Detect which cell encompasses the target text, then output its (x, y) center coordinate. 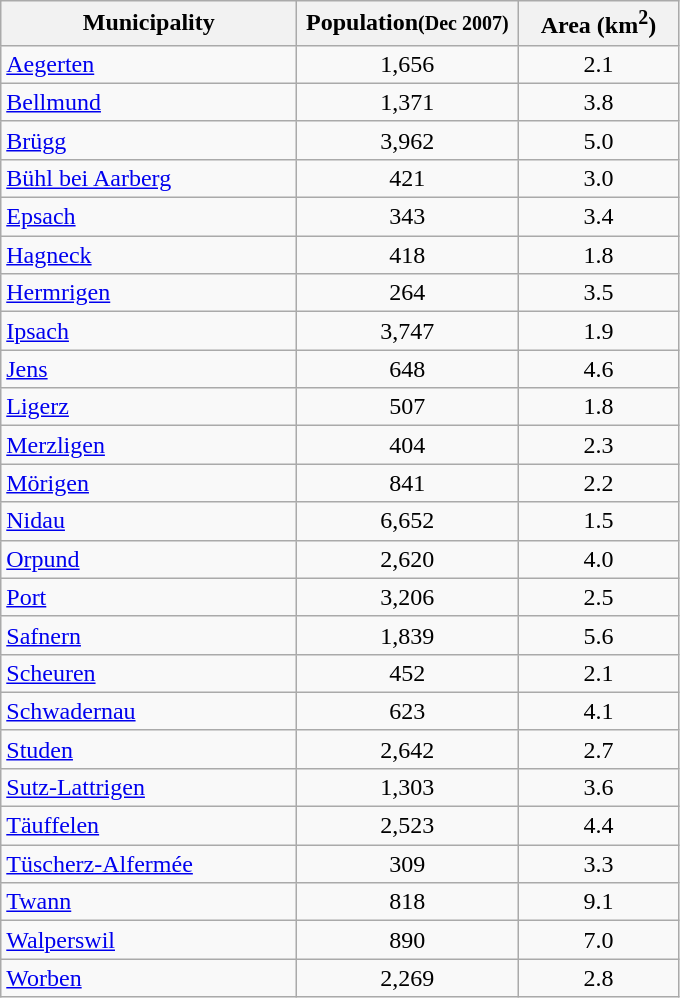
1.9 (598, 331)
Epsach (149, 217)
2,269 (408, 978)
Schwadernau (149, 711)
3,747 (408, 331)
6,652 (408, 521)
Twann (149, 902)
Worben (149, 978)
2.3 (598, 445)
Sutz-Lattrigen (149, 787)
3.0 (598, 178)
2.2 (598, 483)
Bühl bei Aarberg (149, 178)
Scheuren (149, 673)
4.4 (598, 826)
4.1 (598, 711)
2.8 (598, 978)
1,371 (408, 102)
418 (408, 255)
2,523 (408, 826)
3.6 (598, 787)
Walperswil (149, 940)
841 (408, 483)
Studen (149, 749)
7.0 (598, 940)
1,656 (408, 64)
3.4 (598, 217)
404 (408, 445)
Hermrigen (149, 293)
890 (408, 940)
Bellmund (149, 102)
421 (408, 178)
507 (408, 407)
Merzligen (149, 445)
818 (408, 902)
264 (408, 293)
2,642 (408, 749)
Mörigen (149, 483)
3.5 (598, 293)
648 (408, 369)
1,839 (408, 635)
Orpund (149, 559)
Jens (149, 369)
Täuffelen (149, 826)
4.0 (598, 559)
2.7 (598, 749)
Hagneck (149, 255)
5.0 (598, 140)
1,303 (408, 787)
5.6 (598, 635)
Port (149, 597)
9.1 (598, 902)
Brügg (149, 140)
Aegerten (149, 64)
2,620 (408, 559)
Area (km2) (598, 24)
Safnern (149, 635)
309 (408, 864)
3,962 (408, 140)
3,206 (408, 597)
452 (408, 673)
Ipsach (149, 331)
343 (408, 217)
2.5 (598, 597)
Ligerz (149, 407)
Population(Dec 2007) (408, 24)
3.8 (598, 102)
1.5 (598, 521)
Municipality (149, 24)
Tüscherz-Alfermée (149, 864)
4.6 (598, 369)
623 (408, 711)
Nidau (149, 521)
3.3 (598, 864)
